Output the (x, y) coordinate of the center of the cell containing the given text.  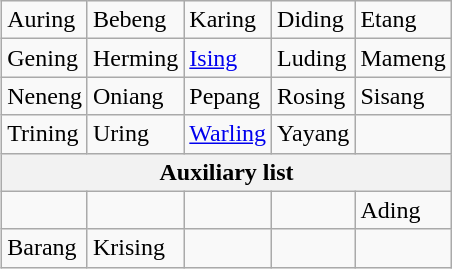
Sisang (403, 96)
Rosing (314, 96)
Oniang (135, 96)
Barang (45, 248)
Pepang (228, 96)
Auring (45, 20)
Warling (228, 134)
Ising (228, 58)
Etang (403, 20)
Neneng (45, 96)
Herming (135, 58)
Bebeng (135, 20)
Trining (45, 134)
Gening (45, 58)
Ading (403, 210)
Mameng (403, 58)
Karing (228, 20)
Diding (314, 20)
Uring (135, 134)
Luding (314, 58)
Yayang (314, 134)
Krising (135, 248)
Auxiliary list (227, 172)
